For the text-containing cell, return its midpoint in [X, Y] coordinate format. 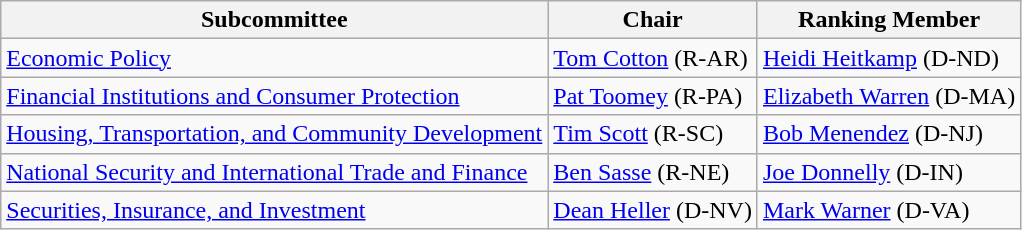
National Security and International Trade and Finance [274, 172]
Ben Sasse (R-NE) [653, 172]
Subcommittee [274, 20]
Elizabeth Warren (D-MA) [888, 96]
Housing, Transportation, and Community Development [274, 134]
Economic Policy [274, 58]
Heidi Heitkamp (D-ND) [888, 58]
Mark Warner (D-VA) [888, 210]
Pat Toomey (R-PA) [653, 96]
Chair [653, 20]
Dean Heller (D-NV) [653, 210]
Bob Menendez (D-NJ) [888, 134]
Tom Cotton (R-AR) [653, 58]
Joe Donnelly (D-IN) [888, 172]
Tim Scott (R-SC) [653, 134]
Securities, Insurance, and Investment [274, 210]
Ranking Member [888, 20]
Financial Institutions and Consumer Protection [274, 96]
